Pinpoint the cell where the given text exists, returning its (X, Y) midpoint coordinate. 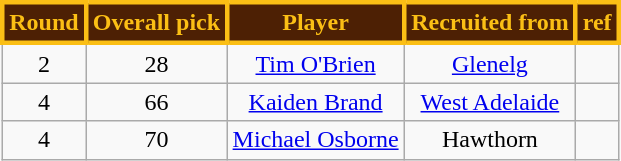
66 (156, 102)
Kaiden Brand (316, 102)
Glenelg (490, 63)
Recruited from (490, 22)
2 (44, 63)
Overall pick (156, 22)
70 (156, 140)
Hawthorn (490, 140)
Michael Osborne (316, 140)
West Adelaide (490, 102)
Round (44, 22)
Tim O'Brien (316, 63)
28 (156, 63)
ref (598, 22)
Player (316, 22)
